Identify which cell holds the provided text, then report its [X, Y] central coordinate. 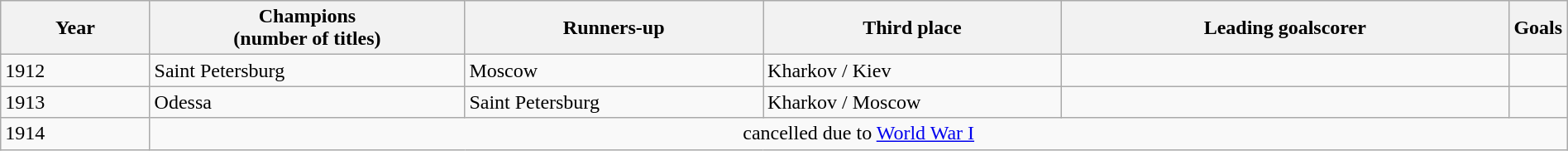
cancelled due to World War I [858, 134]
Year [75, 28]
1914 [75, 134]
1912 [75, 71]
Goals [1538, 28]
Kharkov / Kiev [913, 71]
Leading goalscorer [1285, 28]
Third place [913, 28]
Kharkov / Moscow [913, 102]
Champions(number of titles) [308, 28]
Runners-up [614, 28]
1913 [75, 102]
Odessa [308, 102]
Moscow [614, 71]
